Pinpoint the cell where the given text exists, returning its [x, y] midpoint coordinate. 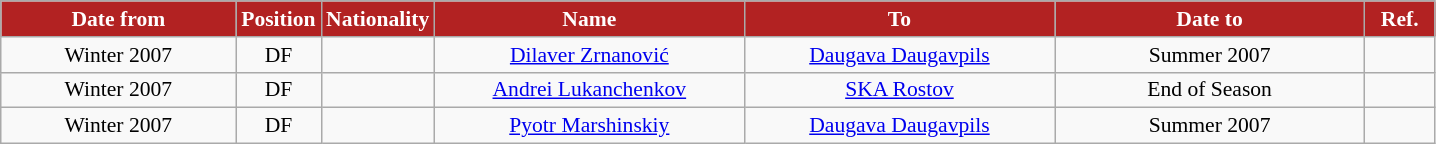
Ref. [1400, 19]
SKA Rostov [899, 90]
Date to [1210, 19]
Name [589, 19]
Position [278, 19]
Pyotr Marshinskiy [589, 126]
Andrei Lukanchenkov [589, 90]
Nationality [378, 19]
Dilaver Zrnanović [589, 55]
To [899, 19]
Date from [118, 19]
End of Season [1210, 90]
